Return the (x, y) coordinate for the center point of the cell that contains the specified text.  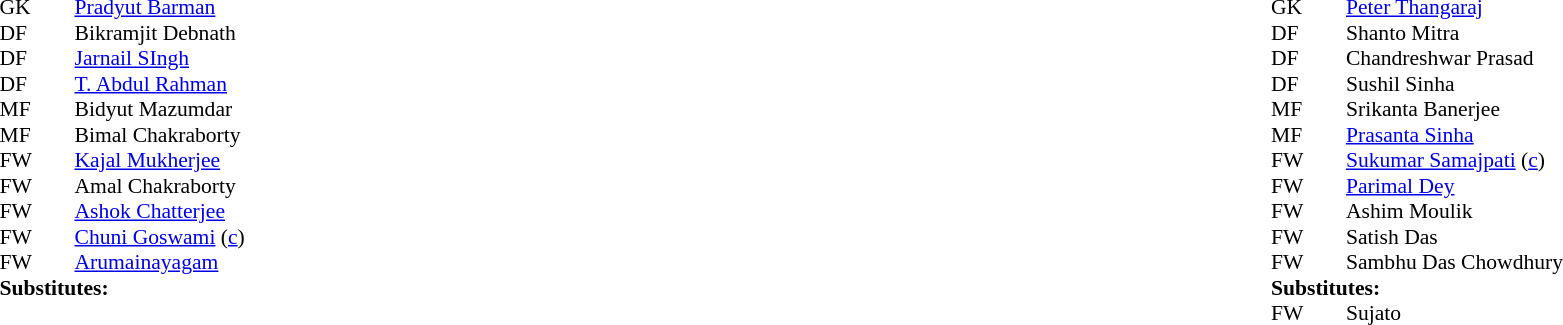
Amal Chakraborty (159, 186)
Kajal Mukherjee (159, 161)
Bikramjit Debnath (159, 33)
Ashim Moulik (1454, 211)
Srikanta Banerjee (1454, 109)
Parimal Dey (1454, 186)
Bimal Chakraborty (159, 135)
Jarnail SIngh (159, 59)
Prasanta Sinha (1454, 135)
Shanto Mitra (1454, 33)
Satish Das (1454, 237)
T. Abdul Rahman (159, 84)
Ashok Chatterjee (159, 211)
Bidyut Mazumdar (159, 109)
Chuni Goswami (c) (159, 237)
Sukumar Samajpati (c) (1454, 161)
Sambhu Das Chowdhury (1454, 263)
Sushil Sinha (1454, 84)
Arumainayagam (159, 263)
Chandreshwar Prasad (1454, 59)
